Return the [x, y] coordinate for the center point of the cell that contains the specified text.  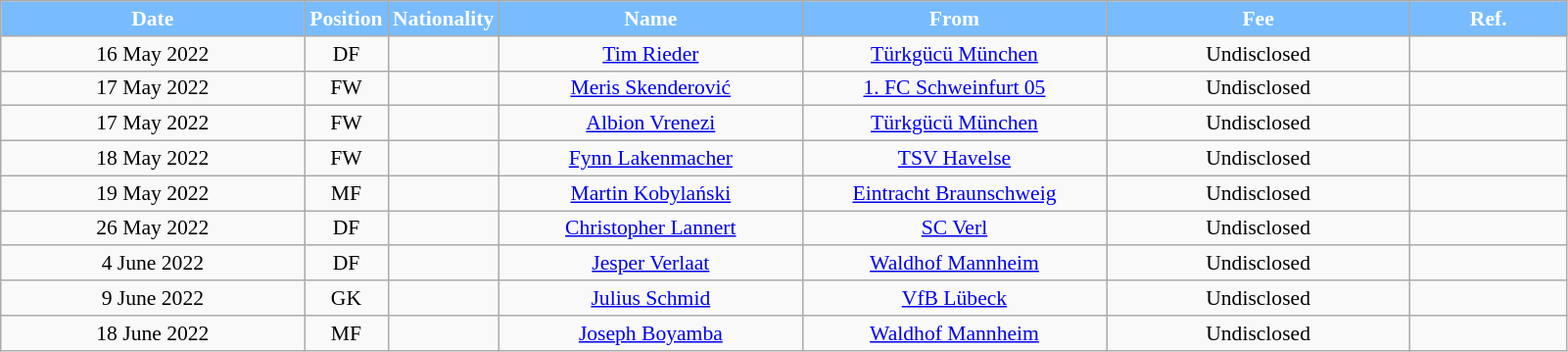
Fee [1259, 19]
Fynn Lakenmacher [650, 159]
SC Verl [954, 228]
Name [650, 19]
Eintracht Braunschweig [954, 193]
Meris Skenderović [650, 88]
16 May 2022 [153, 54]
9 June 2022 [153, 298]
Date [153, 19]
Joseph Boyamba [650, 333]
4 June 2022 [153, 264]
Position [347, 19]
Nationality [443, 19]
Albion Vrenezi [650, 124]
Julius Schmid [650, 298]
Christopher Lannert [650, 228]
GK [347, 298]
TSV Havelse [954, 159]
Tim Rieder [650, 54]
18 June 2022 [153, 333]
1. FC Schweinfurt 05 [954, 88]
18 May 2022 [153, 159]
Ref. [1489, 19]
19 May 2022 [153, 193]
Martin Kobylański [650, 193]
26 May 2022 [153, 228]
VfB Lübeck [954, 298]
Jesper Verlaat [650, 264]
From [954, 19]
